Capture the cell that displays the provided text and extract its [x, y] central coordinate. 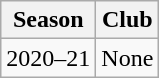
Season [48, 20]
Club [128, 20]
None [128, 58]
2020–21 [48, 58]
